Provide the [x, y] coordinate of the cell's center where the given text is located.  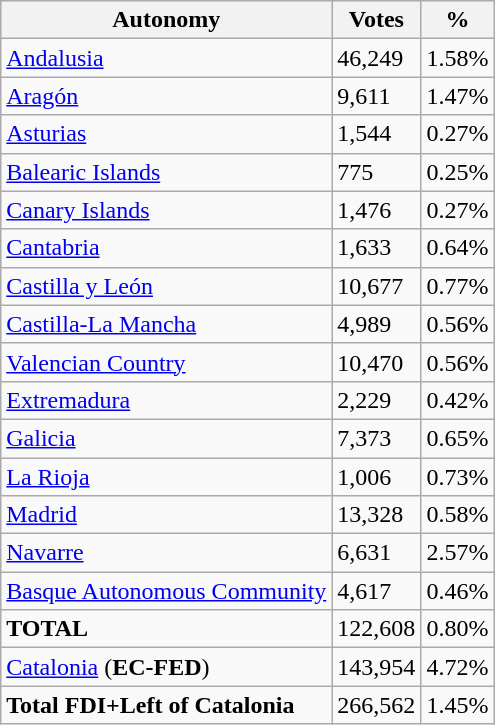
TOTAL [166, 629]
Extremadura [166, 400]
122,608 [376, 629]
0.65% [458, 438]
Castilla-La Mancha [166, 324]
Andalusia [166, 58]
13,328 [376, 515]
1.47% [458, 96]
Catalonia (EC-FED) [166, 667]
1,544 [376, 134]
0.73% [458, 477]
Galicia [166, 438]
Votes [376, 20]
0.58% [458, 515]
1.58% [458, 58]
0.42% [458, 400]
6,631 [376, 553]
Autonomy [166, 20]
Navarre [166, 553]
2.57% [458, 553]
46,249 [376, 58]
Asturias [166, 134]
0.25% [458, 172]
Cantabria [166, 248]
Valencian Country [166, 362]
0.77% [458, 286]
266,562 [376, 705]
0.46% [458, 591]
% [458, 20]
Balearic Islands [166, 172]
10,677 [376, 286]
4,617 [376, 591]
Total FDI+Left of Catalonia [166, 705]
La Rioja [166, 477]
Basque Autonomous Community [166, 591]
1,476 [376, 210]
4,989 [376, 324]
1,006 [376, 477]
Madrid [166, 515]
9,611 [376, 96]
775 [376, 172]
7,373 [376, 438]
Castilla y León [166, 286]
1.45% [458, 705]
10,470 [376, 362]
0.64% [458, 248]
143,954 [376, 667]
0.80% [458, 629]
Canary Islands [166, 210]
2,229 [376, 400]
1,633 [376, 248]
4.72% [458, 667]
Aragón [166, 96]
